Detect which cell encompasses the target text, then output its [x, y] center coordinate. 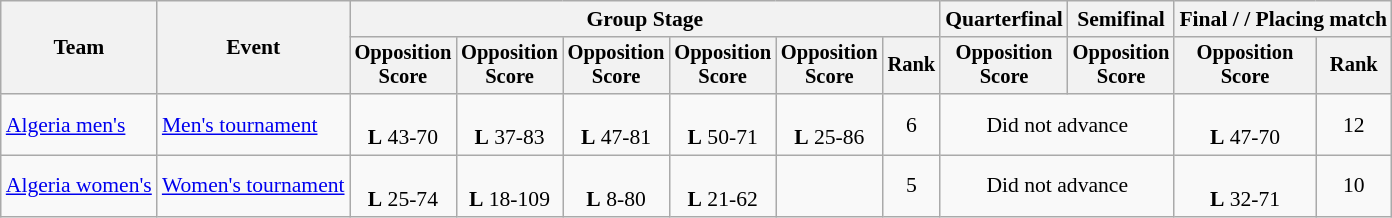
L 37-83 [510, 124]
L 47-81 [616, 124]
Quarterfinal [1004, 19]
L 18-109 [510, 186]
Algeria men's [79, 124]
Semifinal [1122, 19]
Group Stage [646, 19]
Men's tournament [254, 124]
L 25-74 [404, 186]
Women's tournament [254, 186]
Event [254, 48]
L 50-71 [722, 124]
L 25-86 [830, 124]
L 47-70 [1244, 124]
5 [912, 186]
L 43-70 [404, 124]
L 21-62 [722, 186]
L 32-71 [1244, 186]
Final / / Placing match [1283, 19]
12 [1354, 124]
Team [79, 48]
L 8-80 [616, 186]
6 [912, 124]
10 [1354, 186]
Algeria women's [79, 186]
